From the cell containing the given text, extract its center point as (x, y) coordinate. 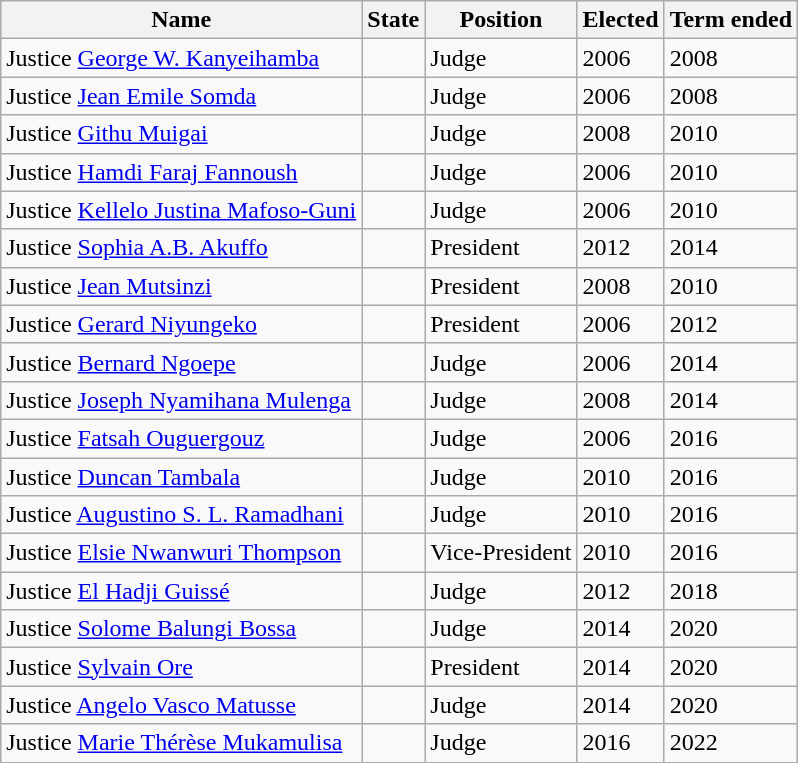
Justice Sylvain Ore (182, 667)
Justice George W. Kanyeihamba (182, 58)
Justice Marie Thérèse Mukamulisa (182, 743)
2018 (731, 591)
Name (182, 20)
Justice Bernard Ngoepe (182, 362)
Justice Angelo Vasco Matusse (182, 705)
Justice Kellelo Justina Mafoso-Guni (182, 210)
Vice-President (501, 553)
Justice Jean Mutsinzi (182, 286)
Justice Fatsah Ouguergouz (182, 438)
Position (501, 20)
Justice Duncan Tambala (182, 477)
Justice Sophia A.B. Akuffo (182, 248)
Justice Hamdi Faraj Fannoush (182, 172)
State (394, 20)
Justice Solome Balungi Bossa (182, 629)
Justice Elsie Nwanwuri Thompson (182, 553)
Justice El Hadji Guissé (182, 591)
Justice Joseph Nyamihana Mulenga (182, 400)
Justice Gerard Niyungeko (182, 324)
2022 (731, 743)
Justice Githu Muigai (182, 134)
Justice Jean Emile Somda (182, 96)
Term ended (731, 20)
Justice Augustino S. L. Ramadhani (182, 515)
Elected (620, 20)
